Pinpoint the cell where the given text exists, returning its (X, Y) midpoint coordinate. 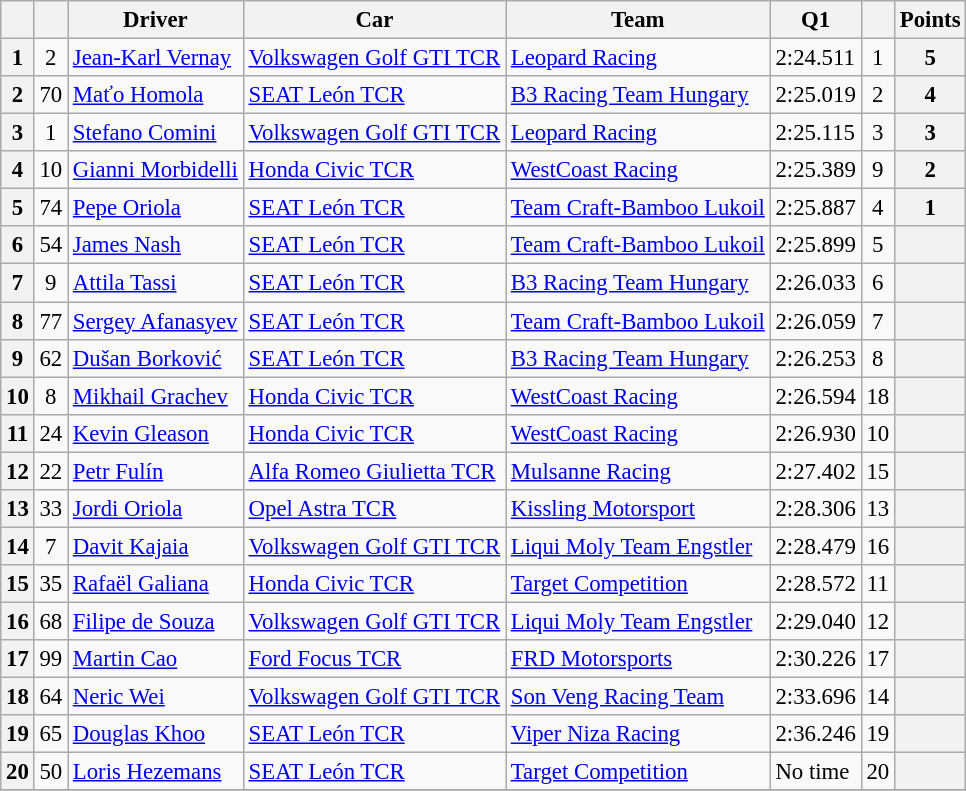
Kevin Gleason (156, 433)
Davit Kajaia (156, 546)
Mikhail Grachev (156, 396)
Jean-Karl Vernay (156, 58)
54 (50, 245)
FRD Motorsports (638, 659)
Petr Fulín (156, 471)
62 (50, 358)
2:36.246 (816, 734)
2:25.115 (816, 133)
2:27.402 (816, 471)
James Nash (156, 245)
Son Veng Racing Team (638, 697)
No time (816, 772)
65 (50, 734)
2:25.887 (816, 208)
77 (50, 321)
Maťo Homola (156, 95)
22 (50, 471)
Rafaël Galiana (156, 584)
Jordi Oriola (156, 509)
Loris Hezemans (156, 772)
2:26.253 (816, 358)
2:26.930 (816, 433)
2:26.059 (816, 321)
99 (50, 659)
2:29.040 (816, 621)
2:25.019 (816, 95)
Driver (156, 20)
2:28.306 (816, 509)
Filipe de Souza (156, 621)
2:28.572 (816, 584)
Opel Astra TCR (374, 509)
2:30.226 (816, 659)
2:26.033 (816, 283)
Ford Focus TCR (374, 659)
70 (50, 95)
2:25.899 (816, 245)
Alfa Romeo Giulietta TCR (374, 471)
Douglas Khoo (156, 734)
50 (50, 772)
33 (50, 509)
Stefano Comini (156, 133)
Viper Niza Racing (638, 734)
Martin Cao (156, 659)
Sergey Afanasyev (156, 321)
Q1 (816, 20)
Neric Wei (156, 697)
Car (374, 20)
35 (50, 584)
2:24.511 (816, 58)
2:25.389 (816, 170)
Pepe Oriola (156, 208)
24 (50, 433)
Points (930, 20)
68 (50, 621)
2:26.594 (816, 396)
Kissling Motorsport (638, 509)
Mulsanne Racing (638, 471)
64 (50, 697)
74 (50, 208)
Gianni Morbidelli (156, 170)
2:28.479 (816, 546)
Dušan Borković (156, 358)
Attila Tassi (156, 283)
Team (638, 20)
2:33.696 (816, 697)
